For the text-containing cell, return its midpoint in (X, Y) coordinate format. 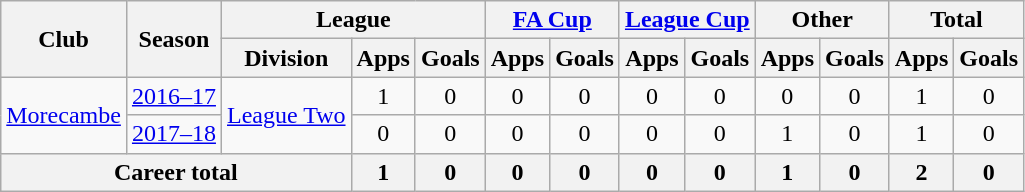
League Two (286, 115)
Club (64, 39)
League Cup (687, 20)
Morecambe (64, 115)
2016–17 (174, 96)
Division (286, 58)
League (353, 20)
2017–18 (174, 134)
FA Cup (552, 20)
Total (956, 20)
Season (174, 39)
Career total (176, 172)
2 (921, 172)
Other (822, 20)
